Pinpoint the cell where the given text exists, returning its [x, y] midpoint coordinate. 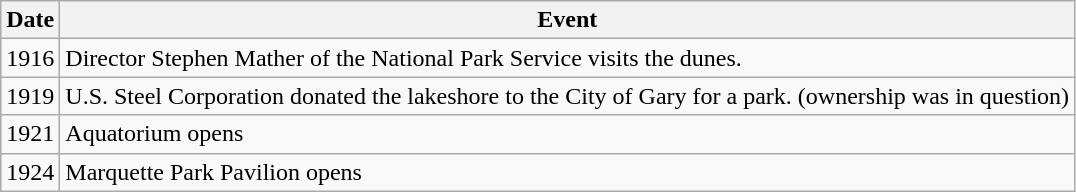
Aquatorium opens [568, 134]
1916 [30, 58]
U.S. Steel Corporation donated the lakeshore to the City of Gary for a park. (ownership was in question) [568, 96]
1924 [30, 172]
Event [568, 20]
Date [30, 20]
Director Stephen Mather of the National Park Service visits the dunes. [568, 58]
1919 [30, 96]
1921 [30, 134]
Marquette Park Pavilion opens [568, 172]
